Pinpoint the cell where the given text exists, returning its (x, y) midpoint coordinate. 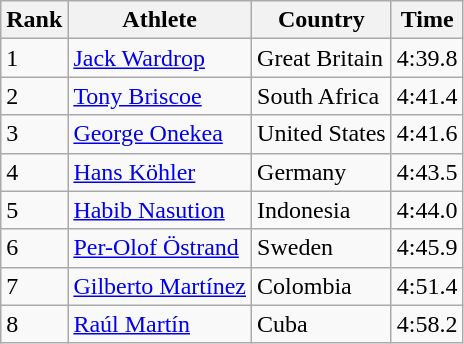
4:43.5 (427, 172)
Time (427, 20)
7 (34, 286)
6 (34, 248)
Germany (322, 172)
South Africa (322, 96)
United States (322, 134)
4:51.4 (427, 286)
2 (34, 96)
Indonesia (322, 210)
4:45.9 (427, 248)
Tony Briscoe (160, 96)
Raúl Martín (160, 324)
4 (34, 172)
Sweden (322, 248)
4:58.2 (427, 324)
Rank (34, 20)
Great Britain (322, 58)
5 (34, 210)
Cuba (322, 324)
4:39.8 (427, 58)
Athlete (160, 20)
1 (34, 58)
Gilberto Martínez (160, 286)
3 (34, 134)
George Onekea (160, 134)
Hans Köhler (160, 172)
8 (34, 324)
4:41.4 (427, 96)
Colombia (322, 286)
Jack Wardrop (160, 58)
4:44.0 (427, 210)
4:41.6 (427, 134)
Habib Nasution (160, 210)
Per-Olof Östrand (160, 248)
Country (322, 20)
